Search for the cell housing the specified text and yield its [x, y] center coordinate. 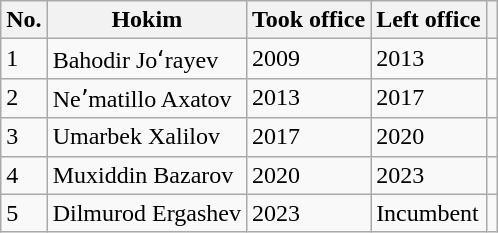
Incumbent [429, 213]
2009 [308, 59]
Bahodir Joʻrayev [146, 59]
Umarbek Xalilov [146, 137]
Neʼmatillo Axatov [146, 98]
2 [24, 98]
Took office [308, 20]
3 [24, 137]
Dilmurod Ergashev [146, 213]
1 [24, 59]
5 [24, 213]
No. [24, 20]
4 [24, 175]
Muxiddin Bazarov [146, 175]
Left office [429, 20]
Hokim [146, 20]
